For the text-containing cell, return its midpoint in [X, Y] coordinate format. 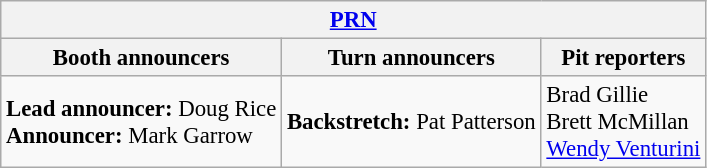
PRN [354, 20]
Pit reporters [624, 58]
Turn announcers [412, 58]
Backstretch: Pat Patterson [412, 122]
Booth announcers [142, 58]
Lead announcer: Doug RiceAnnouncer: Mark Garrow [142, 122]
Brad GillieBrett McMillanWendy Venturini [624, 122]
